Extract the (X, Y) coordinate from the center of the cell holding the provided text.  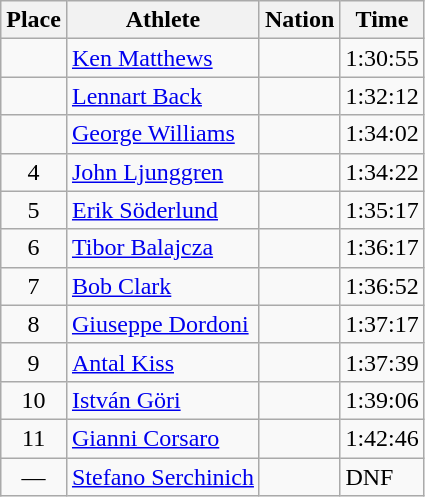
Bob Clark (162, 286)
Antal Kiss (162, 362)
DNF (382, 477)
Giuseppe Dordoni (162, 324)
10 (34, 400)
1:32:12 (382, 96)
— (34, 477)
1:36:52 (382, 286)
1:42:46 (382, 438)
1:39:06 (382, 400)
7 (34, 286)
8 (34, 324)
István Göri (162, 400)
Time (382, 20)
1:36:17 (382, 248)
Stefano Serchinich (162, 477)
George Williams (162, 134)
1:30:55 (382, 58)
1:34:22 (382, 172)
1:37:39 (382, 362)
Gianni Corsaro (162, 438)
Athlete (162, 20)
11 (34, 438)
Erik Söderlund (162, 210)
4 (34, 172)
Place (34, 20)
Ken Matthews (162, 58)
Lennart Back (162, 96)
6 (34, 248)
1:35:17 (382, 210)
1:37:17 (382, 324)
5 (34, 210)
Nation (299, 20)
John Ljunggren (162, 172)
1:34:02 (382, 134)
Tibor Balajcza (162, 248)
9 (34, 362)
